Pinpoint the cell where the given text exists, returning its [x, y] midpoint coordinate. 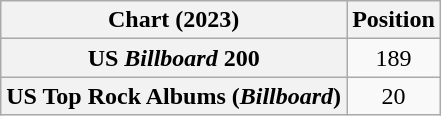
20 [394, 96]
US Billboard 200 [174, 58]
Chart (2023) [174, 20]
Position [394, 20]
189 [394, 58]
US Top Rock Albums (Billboard) [174, 96]
